From the cell containing the given text, extract its center point as [X, Y] coordinate. 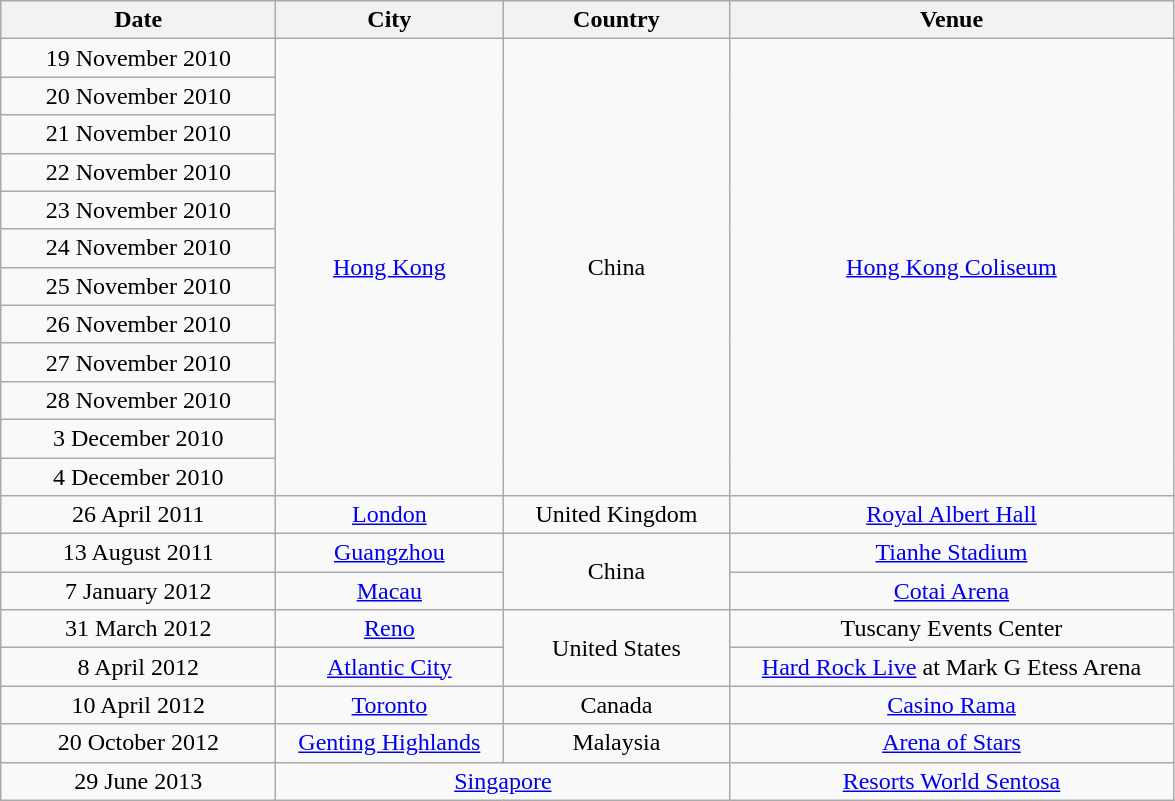
22 November 2010 [138, 172]
Macau [390, 591]
10 April 2012 [138, 705]
13 August 2011 [138, 553]
Atlantic City [390, 667]
7 January 2012 [138, 591]
24 November 2010 [138, 248]
19 November 2010 [138, 58]
Genting Highlands [390, 743]
20 October 2012 [138, 743]
Resorts World Sentosa [952, 781]
4 December 2010 [138, 477]
Reno [390, 629]
Malaysia [616, 743]
Toronto [390, 705]
29 June 2013 [138, 781]
London [390, 515]
Singapore [503, 781]
City [390, 20]
United Kingdom [616, 515]
Guangzhou [390, 553]
21 November 2010 [138, 134]
Hong Kong Coliseum [952, 268]
Casino Rama [952, 705]
Tianhe Stadium [952, 553]
United States [616, 648]
26 April 2011 [138, 515]
28 November 2010 [138, 400]
Venue [952, 20]
Country [616, 20]
Cotai Arena [952, 591]
3 December 2010 [138, 438]
Hong Kong [390, 268]
Hard Rock Live at Mark G Etess Arena [952, 667]
20 November 2010 [138, 96]
Tuscany Events Center [952, 629]
Royal Albert Hall [952, 515]
Canada [616, 705]
Arena of Stars [952, 743]
25 November 2010 [138, 286]
Date [138, 20]
8 April 2012 [138, 667]
26 November 2010 [138, 324]
31 March 2012 [138, 629]
27 November 2010 [138, 362]
23 November 2010 [138, 210]
